Provide the [X, Y] coordinate of the cell's center where the given text is located.  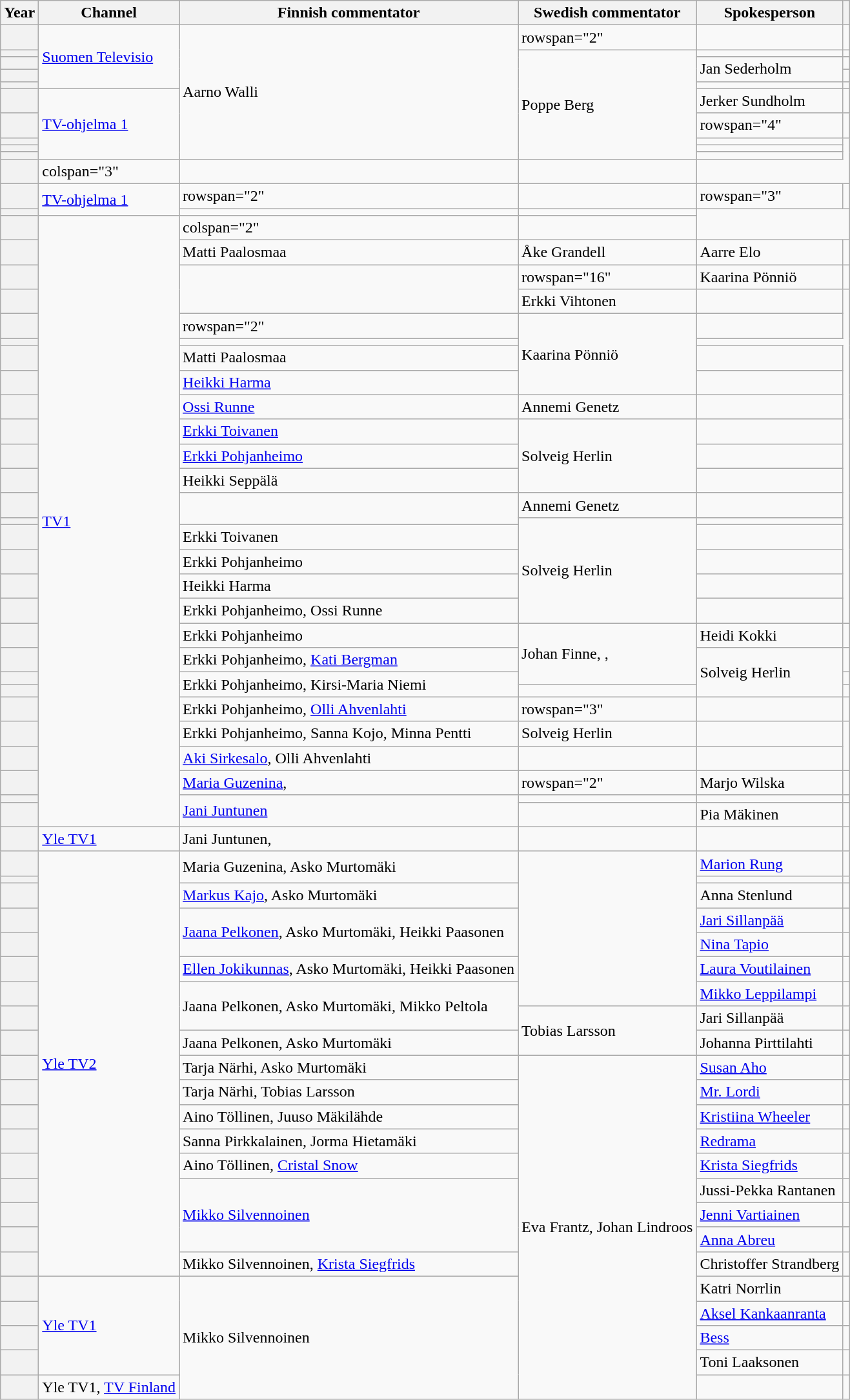
colspan="2" [349, 228]
Erkki Vihtonen [607, 302]
Christoffer Strandberg [769, 1264]
Nina Tapio [769, 945]
Pia Mäkinen [769, 814]
Sanna Pirkkalainen, Jorma Hietamäki [349, 1141]
rowspan="16" [607, 277]
Kristiina Wheeler [769, 1117]
Yle TV1, TV Finland [109, 1387]
Maria Guzenina, [349, 783]
Jani Juntunen, [349, 839]
Poppe Berg [607, 105]
Redrama [769, 1141]
Aksel Kankaanranta [769, 1313]
TV1 [109, 522]
Åke Grandell [607, 252]
Jerker Sundholm [769, 101]
Markus Kajo, Asko Murtomäki [349, 895]
Aino Töllinen, Juuso Mäkilähde [349, 1117]
Heidi Kokki [769, 635]
Spokesperson [769, 13]
Jaana Pelkonen, Asko Murtomäki, Heikki Paasonen [349, 932]
Aarre Elo [769, 252]
Tobias Larsson [607, 1031]
Aki Sirkesalo, Olli Ahvenlahti [349, 758]
Ellen Jokikunnas, Asko Murtomäki, Heikki Paasonen [349, 969]
Jaana Pelkonen, Asko Murtomäki, Mikko Peltola [349, 1006]
Susan Aho [769, 1067]
Erkki Pohjanheimo, Olli Ahvenlahti [349, 709]
Mikko Silvennoinen, Krista Siegfrids [349, 1264]
Anna Stenlund [769, 895]
Laura Voutilainen [769, 969]
Anna Abreu [769, 1239]
Katri Norrlin [769, 1288]
colspan="3" [109, 171]
Ossi Runne [349, 407]
Finnish commentator [349, 13]
Eva Frantz, Johan Lindroos [607, 1227]
Mr. Lordi [769, 1092]
Johanna Pirttilahti [769, 1043]
Heikki Seppälä [349, 480]
Johan Finne, , [607, 654]
Year [19, 13]
Erkki Pohjanheimo, Ossi Runne [349, 611]
Erkki Pohjanheimo, Kati Bergman [349, 660]
Aarno Walli [349, 92]
Mikko Leppilampi [769, 994]
Jenni Vartiainen [769, 1215]
Suomen Televisio [109, 57]
Krista Siegfrids [769, 1166]
Erkki Pohjanheimo, Sanna Kojo, Minna Pentti [349, 734]
rowspan="4" [769, 125]
Marion Rung [769, 863]
Jani Juntunen [349, 811]
Jan Sederholm [769, 69]
Marjo Wilska [769, 783]
Swedish commentator [607, 13]
Channel [109, 13]
Jussi-Pekka Rantanen [769, 1190]
Maria Guzenina, Asko Murtomäki [349, 867]
Yle TV2 [109, 1064]
Bess [769, 1338]
Toni Laaksonen [769, 1363]
Aino Töllinen, Cristal Snow [349, 1166]
Tarja Närhi, Asko Murtomäki [349, 1067]
Jaana Pelkonen, Asko Murtomäki [349, 1043]
Erkki Pohjanheimo, Kirsi-Maria Niemi [349, 685]
Tarja Närhi, Tobias Larsson [349, 1092]
